Determine the (x, y) coordinate at the center of the cell enclosing the given text.  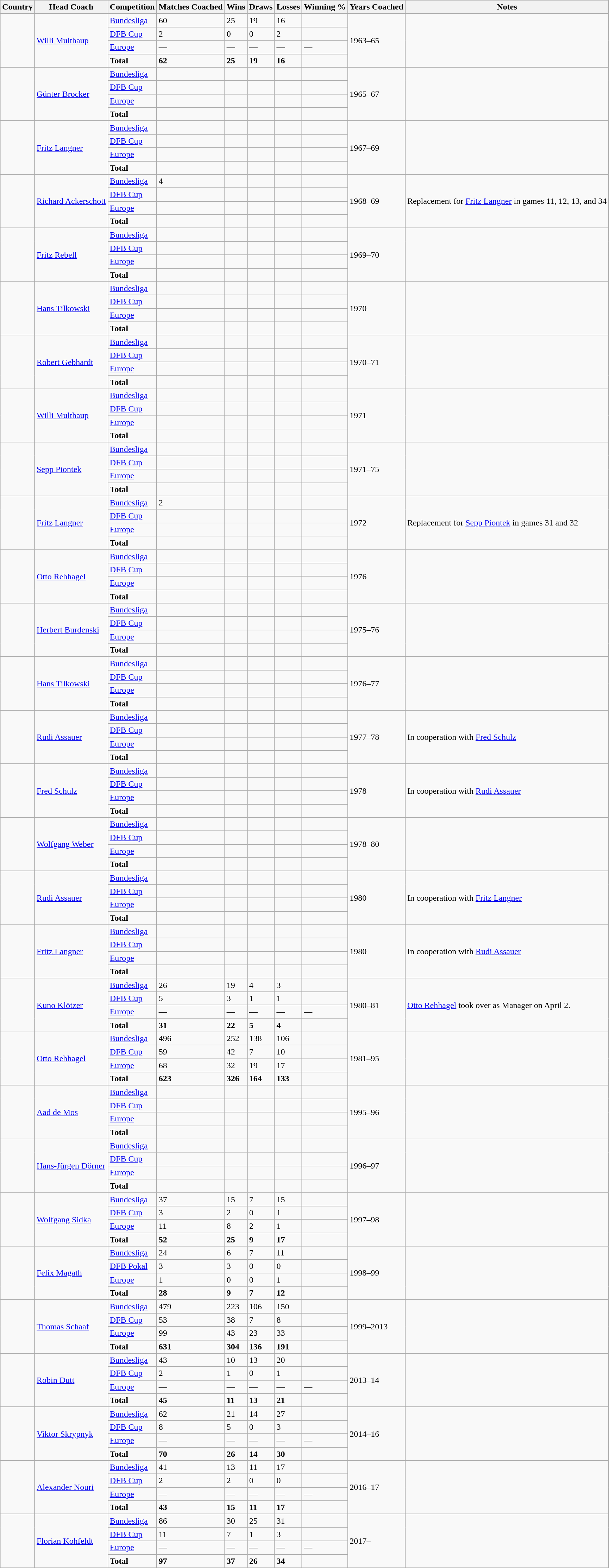
DFB Pokal (132, 1266)
Competition (132, 7)
1998–99 (377, 1273)
Matches Coached (191, 7)
Fritz Rebell (71, 255)
164 (261, 1079)
1997–98 (377, 1219)
97 (191, 1561)
Günter Brocker (71, 94)
1978 (377, 791)
326 (236, 1079)
Otto Rehhagel took over as Manager on April 2. (507, 1005)
Viktor Skrypnyk (71, 1434)
1995–96 (377, 1112)
Herbert Burdenski (71, 630)
1978–80 (377, 844)
1967–69 (377, 147)
60 (191, 20)
623 (191, 1079)
Robin Dutt (71, 1380)
Felix Magath (71, 1273)
Losses (288, 7)
1975–76 (377, 630)
223 (236, 1306)
2017– (377, 1541)
42 (236, 1052)
2014–16 (377, 1434)
Country (18, 7)
136 (261, 1347)
Draws (261, 7)
2013–14 (377, 1380)
Wins (236, 7)
252 (236, 1039)
33 (288, 1333)
6 (236, 1253)
68 (191, 1065)
2016–17 (377, 1487)
38 (236, 1320)
Notes (507, 7)
1963–65 (377, 40)
1981–95 (377, 1059)
45 (191, 1400)
86 (191, 1521)
191 (288, 1347)
1968–69 (377, 201)
1965–67 (377, 94)
41 (191, 1467)
Wolfgang Sidka (71, 1219)
99 (191, 1333)
1971–75 (377, 469)
20 (288, 1360)
24 (191, 1253)
52 (191, 1239)
34 (288, 1561)
Wolfgang Weber (71, 844)
Aad de Mos (71, 1112)
1996–97 (377, 1166)
138 (261, 1039)
27 (288, 1413)
1972 (377, 523)
1999–2013 (377, 1327)
59 (191, 1052)
1970 (377, 308)
1980–81 (377, 1005)
23 (261, 1333)
12 (288, 1293)
Replacement for Sepp Piontek in games 31 and 32 (507, 523)
Robert Gebhardt (71, 362)
631 (191, 1347)
Florian Kohfeldt (71, 1541)
Richard Ackerschott (71, 201)
28 (191, 1293)
70 (191, 1454)
1976 (377, 576)
1971 (377, 416)
Alexander Nouri (71, 1487)
In cooperation with Fred Schulz (507, 737)
Years Coached (377, 7)
Hans-Jürgen Dörner (71, 1166)
1969–70 (377, 255)
1977–78 (377, 737)
22 (236, 1025)
Head Coach (71, 7)
150 (288, 1306)
Winning % (325, 7)
304 (236, 1347)
133 (288, 1079)
1970–71 (377, 362)
496 (191, 1039)
479 (191, 1306)
Kuno Klötzer (71, 1005)
53 (191, 1320)
32 (236, 1065)
Replacement for Fritz Langner in games 11, 12, 13, and 34 (507, 201)
Sepp Piontek (71, 469)
Thomas Schaaf (71, 1327)
Fred Schulz (71, 791)
1976–77 (377, 684)
In cooperation with Fritz Langner (507, 898)
